For the text-containing cell, return its midpoint in [x, y] coordinate format. 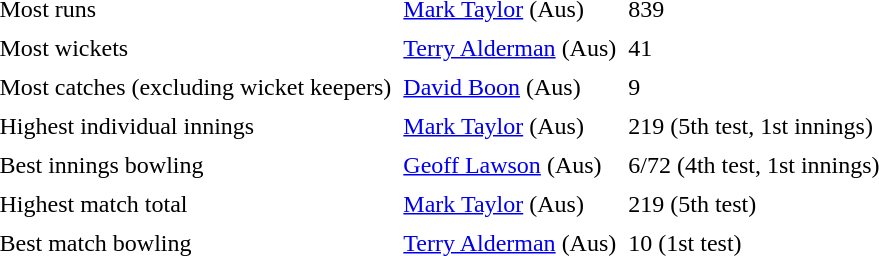
Terry Alderman (Aus) [510, 48]
David Boon (Aus) [510, 87]
Geoff Lawson (Aus) [510, 165]
